Scan for the cell matching the given text and deliver its (X, Y) coordinate at center. 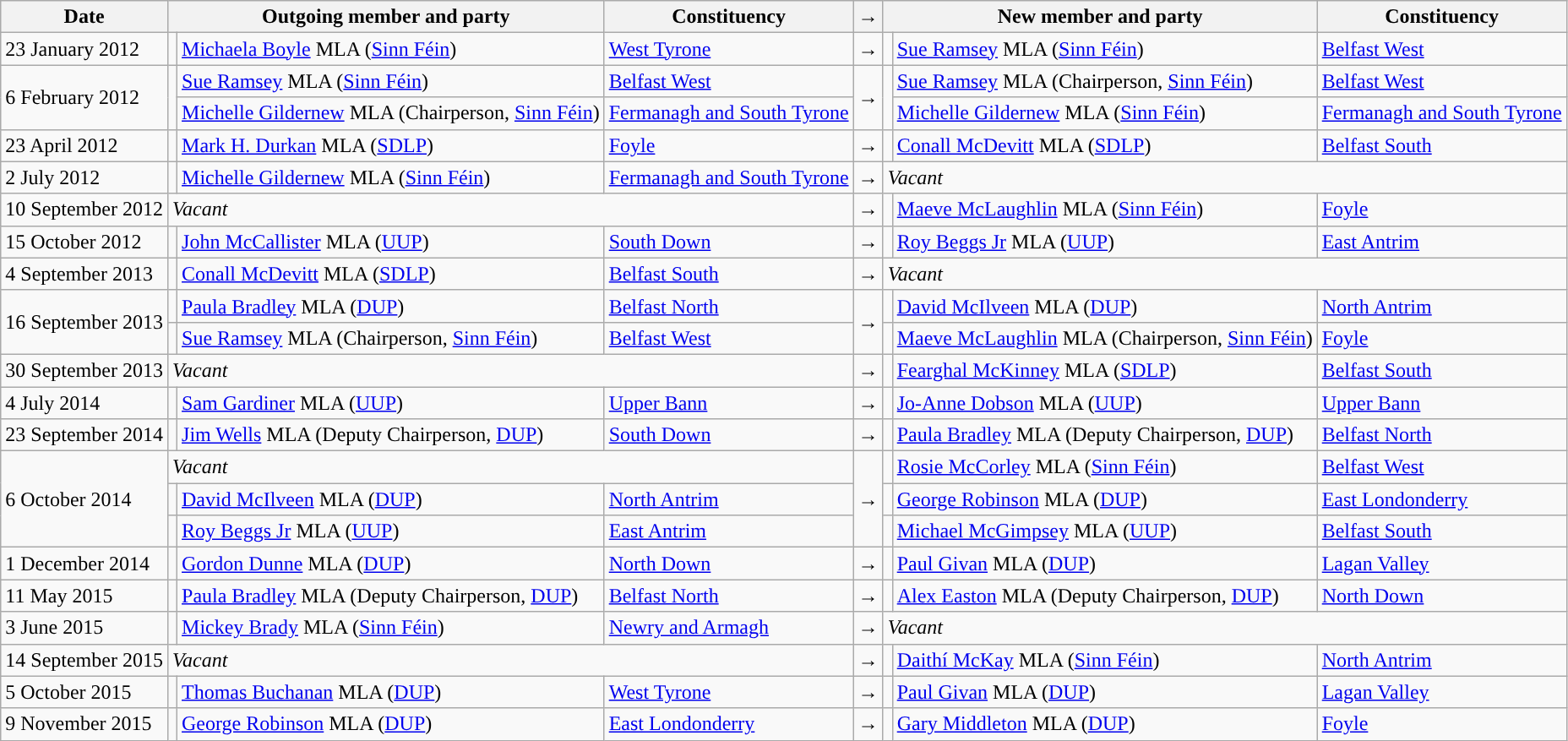
Michaela Boyle MLA (Sinn Féin) (391, 49)
Sam Gardiner MLA (UUP) (391, 403)
Alex Easton MLA (Deputy Chairperson, DUP) (1105, 596)
Newry and Armagh (728, 628)
Maeve McLaughlin MLA (Sinn Féin) (1105, 210)
6 October 2014 (84, 499)
23 January 2012 (84, 49)
10 September 2012 (84, 210)
Rosie McCorley MLA (Sinn Féin) (1105, 467)
Mickey Brady MLA (Sinn Féin) (391, 628)
Michelle Gildernew MLA (Chairperson, Sinn Féin) (391, 113)
Thomas Buchanan MLA (DUP) (391, 692)
11 May 2015 (84, 596)
15 October 2012 (84, 242)
Outgoing member and party (385, 17)
Mark H. Durkan MLA (SDLP) (391, 145)
30 September 2013 (84, 370)
Jo-Anne Dobson MLA (UUP) (1105, 403)
Jim Wells MLA (Deputy Chairperson, DUP) (391, 435)
Michael McGimpsey MLA (UUP) (1105, 531)
Paula Bradley MLA (DUP) (391, 306)
5 October 2015 (84, 692)
23 April 2012 (84, 145)
1 December 2014 (84, 564)
Maeve McLaughlin MLA (Chairperson, Sinn Féin) (1105, 338)
4 September 2013 (84, 274)
Fearghal McKinney MLA (SDLP) (1105, 370)
Gary Middleton MLA (DUP) (1105, 724)
New member and party (1100, 17)
16 September 2013 (84, 322)
Daithí McKay MLA (Sinn Féin) (1105, 660)
3 June 2015 (84, 628)
2 July 2012 (84, 177)
14 September 2015 (84, 660)
23 September 2014 (84, 435)
John McCallister MLA (UUP) (391, 242)
6 February 2012 (84, 97)
9 November 2015 (84, 724)
Gordon Dunne MLA (DUP) (391, 564)
Date (84, 17)
4 July 2014 (84, 403)
